Determine the [X, Y] coordinate at the center of the cell enclosing the given text.  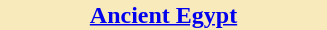
Ancient Egypt [164, 15]
